Output the (x, y) coordinate of the center of the cell containing the given text.  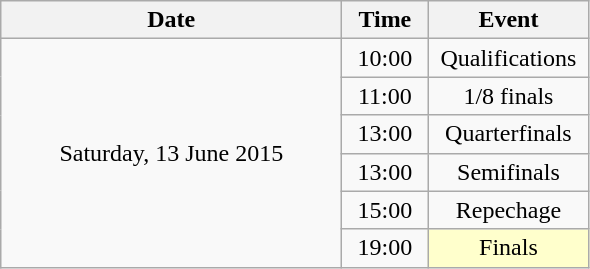
Quarterfinals (508, 134)
19:00 (385, 248)
Finals (508, 248)
Time (385, 20)
10:00 (385, 58)
Event (508, 20)
Semifinals (508, 172)
Saturday, 13 June 2015 (172, 153)
11:00 (385, 96)
15:00 (385, 210)
Repechage (508, 210)
Date (172, 20)
Qualifications (508, 58)
1/8 finals (508, 96)
